Locate the cell with the specified text and output its [X, Y] center coordinate. 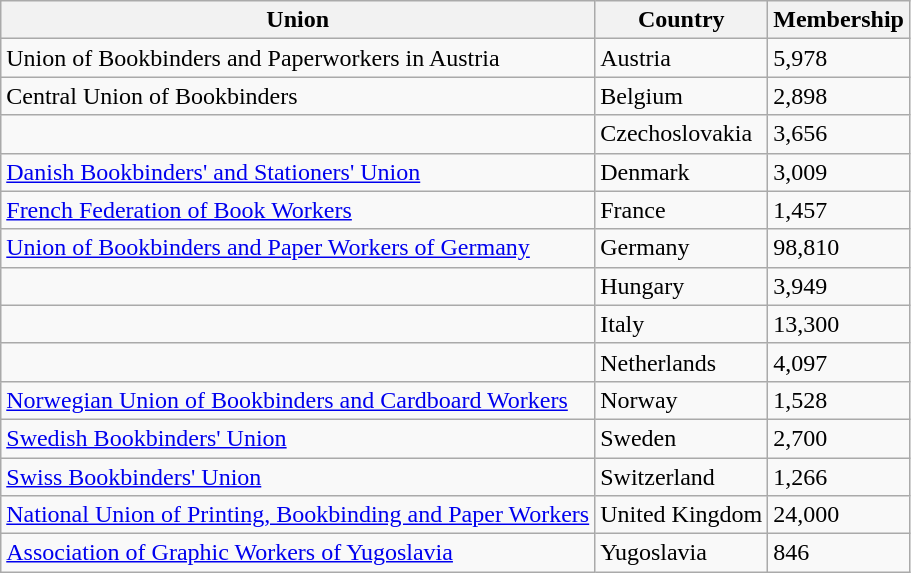
1,528 [839, 400]
Sweden [682, 438]
Central Union of Bookbinders [298, 96]
Denmark [682, 172]
1,266 [839, 477]
Austria [682, 58]
Union of Bookbinders and Paperworkers in Austria [298, 58]
National Union of Printing, Bookbinding and Paper Workers [298, 515]
Danish Bookbinders' and Stationers' Union [298, 172]
Country [682, 20]
Norwegian Union of Bookbinders and Cardboard Workers [298, 400]
France [682, 210]
Norway [682, 400]
Union of Bookbinders and Paper Workers of Germany [298, 248]
Swiss Bookbinders' Union [298, 477]
846 [839, 553]
1,457 [839, 210]
5,978 [839, 58]
13,300 [839, 324]
Belgium [682, 96]
French Federation of Book Workers [298, 210]
Yugoslavia [682, 553]
Czechoslovakia [682, 134]
98,810 [839, 248]
3,949 [839, 286]
2,700 [839, 438]
Membership [839, 20]
United Kingdom [682, 515]
Italy [682, 324]
Swedish Bookbinders' Union [298, 438]
24,000 [839, 515]
Netherlands [682, 362]
Association of Graphic Workers of Yugoslavia [298, 553]
Hungary [682, 286]
Union [298, 20]
Germany [682, 248]
2,898 [839, 96]
4,097 [839, 362]
Switzerland [682, 477]
3,009 [839, 172]
3,656 [839, 134]
